From the cell containing the given text, extract its center point as [x, y] coordinate. 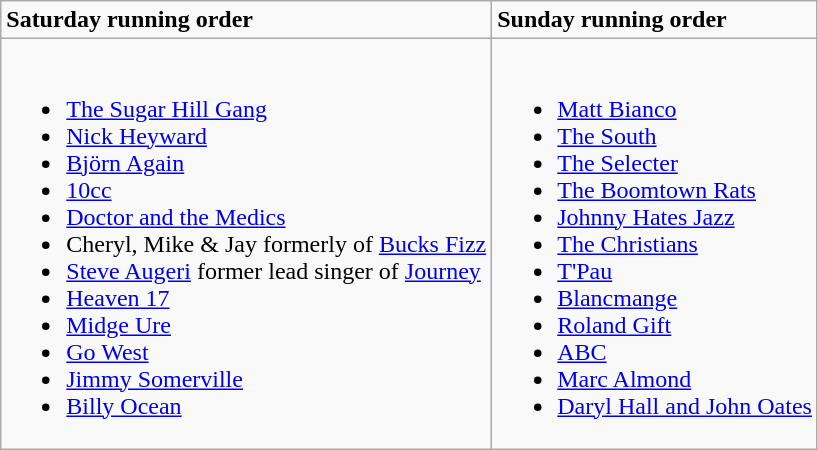
Matt BiancoThe SouthThe SelecterThe Boomtown RatsJohnny Hates JazzThe ChristiansT'PauBlancmangeRoland GiftABCMarc AlmondDaryl Hall and John Oates [655, 244]
Sunday running order [655, 20]
Saturday running order [246, 20]
